Search for the cell housing the specified text and yield its (X, Y) center coordinate. 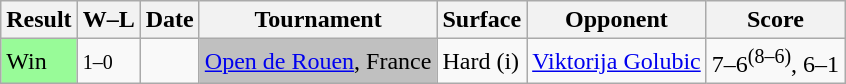
Open de Rouen, France (318, 62)
Hard (i) (482, 62)
Score (775, 20)
Viktorija Golubic (617, 62)
Date (170, 20)
Opponent (617, 20)
Win (39, 62)
7–6(8–6), 6–1 (775, 62)
Result (39, 20)
W–L (108, 20)
1–0 (108, 62)
Surface (482, 20)
Tournament (318, 20)
